Provide the [x, y] coordinate of the cell's center where the given text is located.  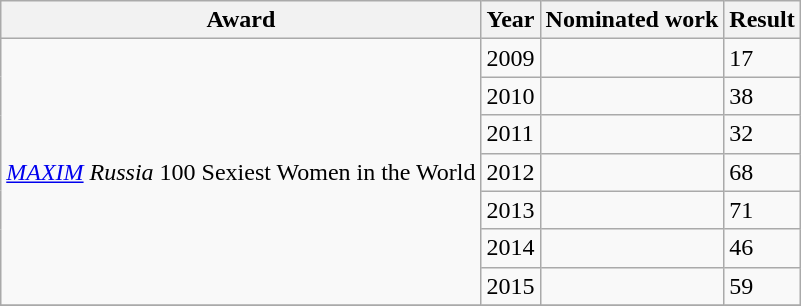
Result [762, 20]
MAXIM Russia 100 Sexiest Women in the World [241, 172]
32 [762, 134]
17 [762, 58]
2011 [510, 134]
2010 [510, 96]
38 [762, 96]
68 [762, 172]
2009 [510, 58]
2014 [510, 248]
46 [762, 248]
2015 [510, 286]
59 [762, 286]
Award [241, 20]
2013 [510, 210]
2012 [510, 172]
Nominated work [632, 20]
71 [762, 210]
Year [510, 20]
